Determine the [X, Y] coordinate at the center of the cell enclosing the given text.  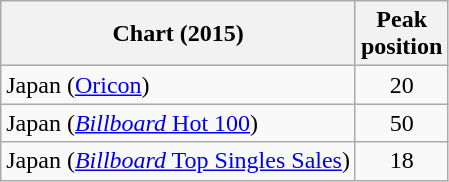
50 [401, 123]
Japan (Billboard Top Singles Sales) [178, 161]
Peakposition [401, 34]
18 [401, 161]
20 [401, 85]
Japan (Billboard Hot 100) [178, 123]
Japan (Oricon) [178, 85]
Chart (2015) [178, 34]
